Extract the [x, y] coordinate from the center of the cell holding the provided text.  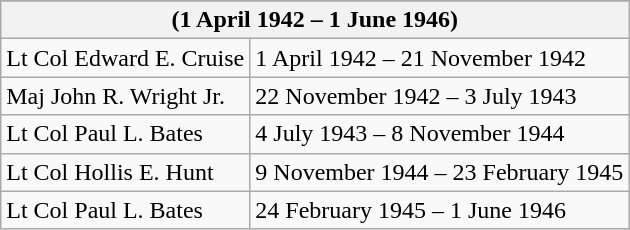
Maj John R. Wright Jr. [126, 96]
24 February 1945 – 1 June 1946 [440, 210]
1 April 1942 – 21 November 1942 [440, 58]
Lt Col Edward E. Cruise [126, 58]
Lt Col Hollis E. Hunt [126, 172]
(1 April 1942 – 1 June 1946) [315, 20]
22 November 1942 – 3 July 1943 [440, 96]
9 November 1944 – 23 February 1945 [440, 172]
4 July 1943 – 8 November 1944 [440, 134]
